Find where the given text appears and provide that cell's center as [X, Y] coordinate. 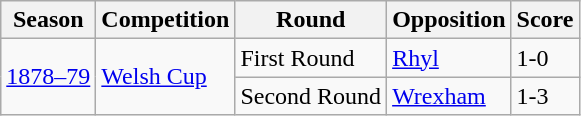
Rhyl [449, 58]
Round [311, 20]
1-3 [545, 96]
Competition [166, 20]
First Round [311, 58]
Second Round [311, 96]
Welsh Cup [166, 77]
Wrexham [449, 96]
1878–79 [48, 77]
Opposition [449, 20]
1-0 [545, 58]
Score [545, 20]
Season [48, 20]
